Extract the [x, y] coordinate from the center of the cell holding the provided text.  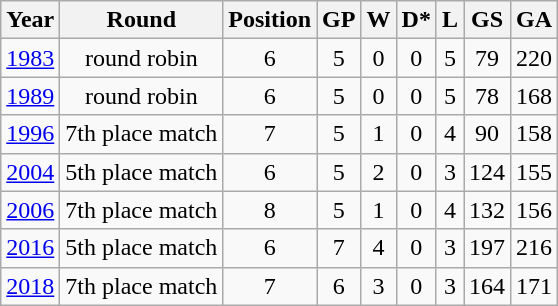
197 [488, 248]
216 [534, 248]
2004 [30, 172]
L [450, 20]
132 [488, 210]
156 [534, 210]
1996 [30, 134]
220 [534, 58]
W [378, 20]
2 [378, 172]
GP [339, 20]
78 [488, 96]
164 [488, 286]
124 [488, 172]
2006 [30, 210]
Year [30, 20]
158 [534, 134]
D* [416, 20]
1983 [30, 58]
171 [534, 286]
2016 [30, 248]
8 [270, 210]
168 [534, 96]
155 [534, 172]
79 [488, 58]
90 [488, 134]
1989 [30, 96]
Round [142, 20]
2018 [30, 286]
GS [488, 20]
GA [534, 20]
Position [270, 20]
